For the text-containing cell, return its midpoint in [X, Y] coordinate format. 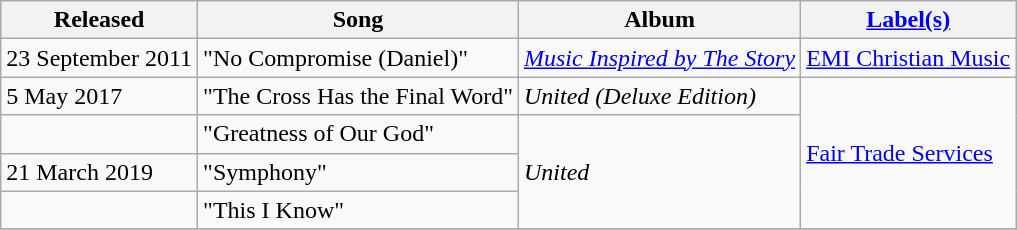
23 September 2011 [100, 58]
Music Inspired by The Story [659, 58]
"No Compromise (Daniel)" [358, 58]
Released [100, 20]
21 March 2019 [100, 172]
United [659, 172]
"The Cross Has the Final Word" [358, 96]
"Greatness of Our God" [358, 134]
EMI Christian Music [908, 58]
5 May 2017 [100, 96]
"This I Know" [358, 210]
Fair Trade Services [908, 153]
Album [659, 20]
United (Deluxe Edition) [659, 96]
Label(s) [908, 20]
Song [358, 20]
"Symphony" [358, 172]
